Search for the cell housing the specified text and yield its [X, Y] center coordinate. 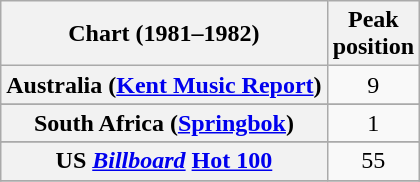
Australia (Kent Music Report) [164, 85]
Peakposition [373, 34]
55 [373, 161]
South Africa (Springbok) [164, 123]
1 [373, 123]
Chart (1981–1982) [164, 34]
US Billboard Hot 100 [164, 161]
9 [373, 85]
